Determine the [X, Y] coordinate at the center of the cell enclosing the given text.  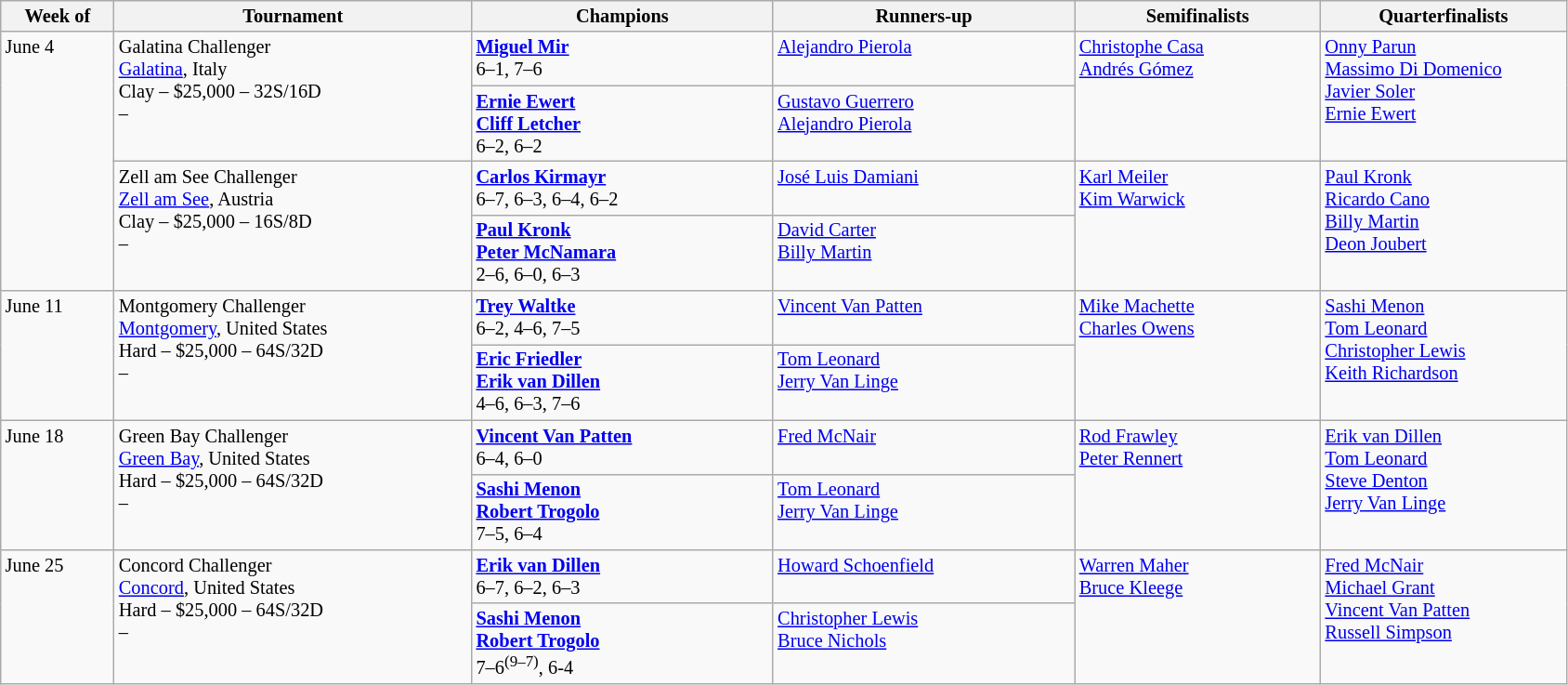
Week of [58, 16]
Carlos Kirmayr 6–7, 6–3, 6–4, 6–2 [622, 188]
Erik van Dillen 6–7, 6–2, 6–3 [622, 576]
Sashi Menon Robert Trogolo 7–6(9–7), 6-4 [622, 643]
Champions [622, 16]
Fred McNair [923, 447]
Ernie Ewert Cliff Letcher6–2, 6–2 [622, 124]
Semifinalists [1198, 16]
June 11 [58, 355]
Sashi Menon Robert Trogolo7–5, 6–4 [622, 512]
Christophe Casa Andrés Gómez [1198, 97]
June 4 [58, 162]
Tournament [294, 16]
Christopher Lewis Bruce Nichols [923, 643]
Green Bay Challenger Green Bay, United StatesHard – $25,000 – 64S/32D – [294, 485]
Vincent Van Patten 6–4, 6–0 [622, 447]
Erik van Dillen Tom Leonard Steve Denton Jerry Van Linge [1444, 485]
Trey Waltke 6–2, 4–6, 7–5 [622, 318]
Quarterfinalists [1444, 16]
Eric Friedler Erik van Dillen4–6, 6–3, 7–6 [622, 382]
Warren Maher Bruce Kleege [1198, 617]
Concord Challenger Concord, United StatesHard – $25,000 – 64S/32D – [294, 617]
David Carter Billy Martin [923, 253]
Miguel Mir 6–1, 7–6 [622, 59]
Paul Kronk Ricardo Cano Billy Martin Deon Joubert [1444, 225]
June 25 [58, 617]
Onny Parun Massimo Di Domenico Javier Soler Ernie Ewert [1444, 97]
Montgomery Challenger Montgomery, United StatesHard – $25,000 – 64S/32D – [294, 355]
Gustavo Guerrero Alejandro Pierola [923, 124]
Zell am See Challenger Zell am See, AustriaClay – $25,000 – 16S/8D – [294, 225]
Vincent Van Patten [923, 318]
Fred McNair Michael Grant Vincent Van Patten Russell Simpson [1444, 617]
Paul Kronk Peter McNamara2–6, 6–0, 6–3 [622, 253]
Mike Machette Charles Owens [1198, 355]
Karl Meiler Kim Warwick [1198, 225]
Galatina Challenger Galatina, ItalyClay – $25,000 – 32S/16D – [294, 97]
José Luis Damiani [923, 188]
Howard Schoenfield [923, 576]
June 18 [58, 485]
Runners-up [923, 16]
Alejandro Pierola [923, 59]
Rod Frawley Peter Rennert [1198, 485]
Sashi Menon Tom Leonard Christopher Lewis Keith Richardson [1444, 355]
